Pinpoint the cell where the given text exists, returning its (X, Y) midpoint coordinate. 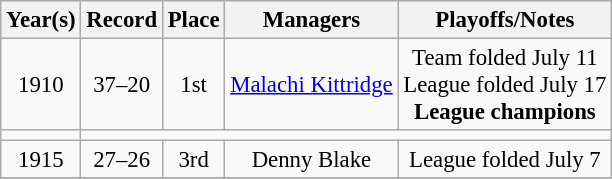
Playoffs/Notes (505, 20)
League folded July 7 (505, 160)
Malachi Kittridge (312, 85)
3rd (193, 160)
37–20 (122, 85)
27–26 (122, 160)
1915 (41, 160)
Place (193, 20)
Denny Blake (312, 160)
Managers (312, 20)
Team folded July 11League folded July 17League champions (505, 85)
Year(s) (41, 20)
Record (122, 20)
1st (193, 85)
1910 (41, 85)
